Provide the (x, y) coordinate of the cell's center where the given text is located.  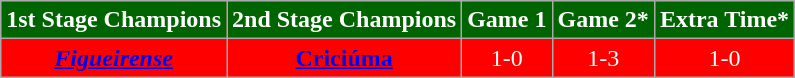
Figueirense (114, 58)
Game 2* (603, 20)
Game 1 (507, 20)
1-3 (603, 58)
Criciúma (344, 58)
Extra Time* (724, 20)
1st Stage Champions (114, 20)
2nd Stage Champions (344, 20)
